Return the (x, y) coordinate for the center point of the cell that contains the specified text.  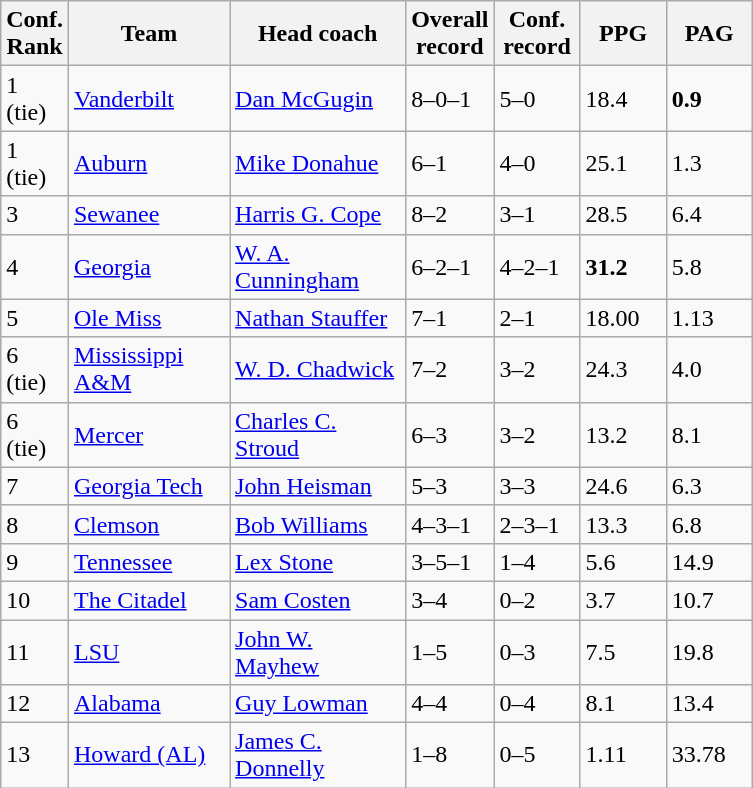
John Heisman (318, 486)
1.13 (709, 318)
0.9 (709, 98)
Tennessee (148, 562)
13.4 (709, 704)
Mike Donahue (318, 164)
0–3 (537, 652)
1–8 (450, 756)
10.7 (709, 600)
3–4 (450, 600)
Georgia (148, 266)
9 (35, 562)
Ole Miss (148, 318)
8–2 (450, 215)
18.4 (623, 98)
2–1 (537, 318)
1.11 (623, 756)
Vanderbilt (148, 98)
13.2 (623, 434)
Nathan Stauffer (318, 318)
Clemson (148, 524)
Guy Lowman (318, 704)
24.3 (623, 370)
PAG (709, 34)
18.00 (623, 318)
Howard (AL) (148, 756)
7.5 (623, 652)
3.7 (623, 600)
4.0 (709, 370)
Charles C. Stroud (318, 434)
4–0 (537, 164)
PPG (623, 34)
James C. Donnelly (318, 756)
6.3 (709, 486)
4 (35, 266)
19.8 (709, 652)
5–0 (537, 98)
11 (35, 652)
14.9 (709, 562)
7–1 (450, 318)
0–4 (537, 704)
3–1 (537, 215)
3 (35, 215)
6–1 (450, 164)
Auburn (148, 164)
Dan McGugin (318, 98)
1–5 (450, 652)
6.8 (709, 524)
10 (35, 600)
Conf. Rank (35, 34)
8 (35, 524)
The Citadel (148, 600)
13 (35, 756)
Mississippi A&M (148, 370)
31.2 (623, 266)
7–2 (450, 370)
6.4 (709, 215)
Mercer (148, 434)
3–3 (537, 486)
Sam Costen (318, 600)
33.78 (709, 756)
Team (148, 34)
5.8 (709, 266)
1.3 (709, 164)
28.5 (623, 215)
W. A. Cunningham (318, 266)
0–2 (537, 600)
0–5 (537, 756)
12 (35, 704)
6–3 (450, 434)
Conf. record (537, 34)
8–0–1 (450, 98)
1–4 (537, 562)
25.1 (623, 164)
Overall record (450, 34)
Harris G. Cope (318, 215)
2–3–1 (537, 524)
7 (35, 486)
Lex Stone (318, 562)
6–2–1 (450, 266)
Alabama (148, 704)
Head coach (318, 34)
Georgia Tech (148, 486)
4–2–1 (537, 266)
24.6 (623, 486)
4–4 (450, 704)
LSU (148, 652)
John W. Mayhew (318, 652)
5–3 (450, 486)
13.3 (623, 524)
Bob Williams (318, 524)
W. D. Chadwick (318, 370)
4–3–1 (450, 524)
Sewanee (148, 215)
5.6 (623, 562)
5 (35, 318)
3–5–1 (450, 562)
